Capture the cell that displays the provided text and extract its (X, Y) central coordinate. 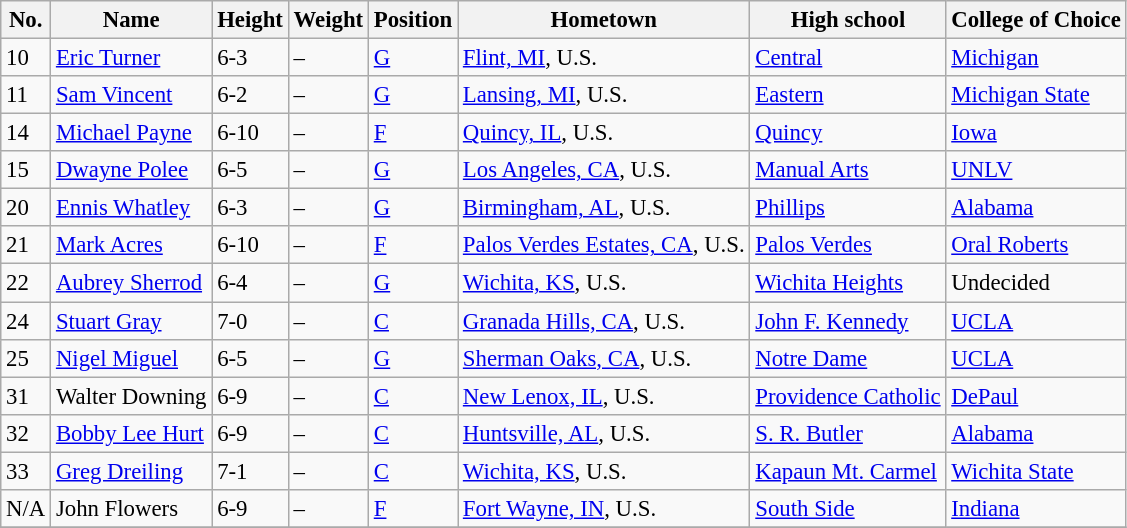
Palos Verdes Estates, CA, U.S. (604, 245)
Wichita Heights (848, 283)
John Flowers (132, 509)
10 (26, 58)
Eric Turner (132, 58)
Quincy, IL, U.S. (604, 133)
New Lenox, IL, U.S. (604, 396)
Palos Verdes (848, 245)
Phillips (848, 208)
24 (26, 321)
S. R. Butler (848, 433)
Hometown (604, 20)
Kapaun Mt. Carmel (848, 471)
Ennis Whatley (132, 208)
Granada Hills, CA, U.S. (604, 321)
Weight (328, 20)
15 (26, 170)
Providence Catholic (848, 396)
Dwayne Polee (132, 170)
Central (848, 58)
Oral Roberts (1036, 245)
Undecided (1036, 283)
N/A (26, 509)
Wichita State (1036, 471)
Quincy (848, 133)
College of Choice (1036, 20)
No. (26, 20)
Bobby Lee Hurt (132, 433)
Michael Payne (132, 133)
Iowa (1036, 133)
25 (26, 358)
Fort Wayne, IN, U.S. (604, 509)
Name (132, 20)
22 (26, 283)
Mark Acres (132, 245)
Notre Dame (848, 358)
20 (26, 208)
7-1 (250, 471)
Aubrey Sherrod (132, 283)
Michigan (1036, 58)
Michigan State (1036, 95)
Manual Arts (848, 170)
Huntsville, AL, U.S. (604, 433)
Position (412, 20)
Lansing, MI, U.S. (604, 95)
21 (26, 245)
32 (26, 433)
UNLV (1036, 170)
14 (26, 133)
High school (848, 20)
Height (250, 20)
Greg Dreiling (132, 471)
33 (26, 471)
6-2 (250, 95)
Flint, MI, U.S. (604, 58)
DePaul (1036, 396)
Stuart Gray (132, 321)
Birmingham, AL, U.S. (604, 208)
Walter Downing (132, 396)
Indiana (1036, 509)
Sherman Oaks, CA, U.S. (604, 358)
South Side (848, 509)
Nigel Miguel (132, 358)
Los Angeles, CA, U.S. (604, 170)
7-0 (250, 321)
Eastern (848, 95)
6-4 (250, 283)
Sam Vincent (132, 95)
11 (26, 95)
31 (26, 396)
John F. Kennedy (848, 321)
